Locate the cell with the specified text and output its [x, y] center coordinate. 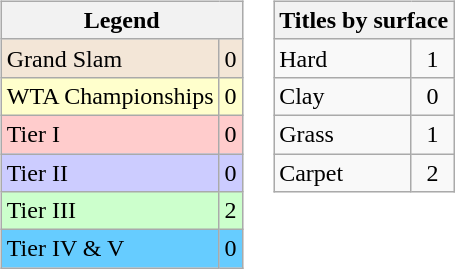
Hard [343, 58]
Carpet [343, 173]
Legend [122, 20]
Titles by surface [364, 20]
Tier III [110, 211]
WTA Championships [110, 96]
Clay [343, 96]
Tier IV & V [110, 249]
Grand Slam [110, 58]
Tier I [110, 134]
Tier II [110, 173]
Grass [343, 134]
